Identify which cell holds the provided text, then report its [x, y] central coordinate. 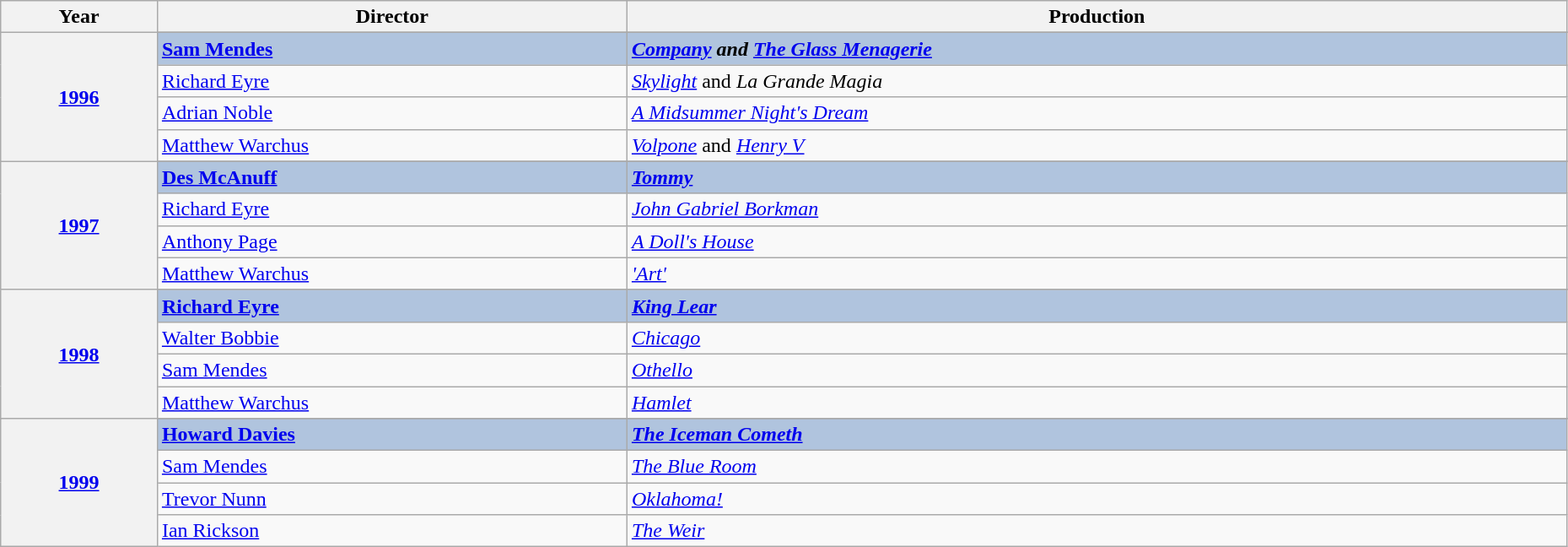
Production [1097, 17]
Othello [1097, 370]
Director [391, 17]
John Gabriel Borkman [1097, 209]
The Blue Room [1097, 467]
Ian Rickson [391, 531]
Company and The Glass Menagerie [1097, 49]
'Art' [1097, 273]
The Iceman Cometh [1097, 435]
Volpone and Henry V [1097, 145]
Skylight and La Grande Magia [1097, 81]
Des McAnuff [391, 177]
A Doll's House [1097, 241]
Year [79, 17]
Trevor Nunn [391, 499]
1996 [79, 97]
1999 [79, 483]
1997 [79, 225]
Oklahoma! [1097, 499]
A Midsummer Night's Dream [1097, 113]
Walter Bobbie [391, 338]
Chicago [1097, 338]
The Weir [1097, 531]
King Lear [1097, 306]
Adrian Noble [391, 113]
Anthony Page [391, 241]
1998 [79, 354]
Howard Davies [391, 435]
Tommy [1097, 177]
Hamlet [1097, 403]
